Determine the [x, y] coordinate at the center of the cell enclosing the given text.  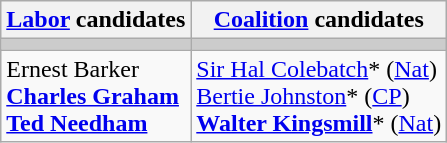
Ernest BarkerCharles GrahamTed Needham [96, 96]
Labor candidates [96, 20]
Coalition candidates [319, 20]
Sir Hal Colebatch* (Nat)Bertie Johnston* (CP)Walter Kingsmill* (Nat) [319, 96]
